Identify which cell holds the provided text, then report its [x, y] central coordinate. 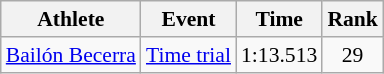
29 [352, 55]
Rank [352, 19]
Time trial [188, 55]
Athlete [71, 19]
1:13.513 [279, 55]
Bailón Becerra [71, 55]
Time [279, 19]
Event [188, 19]
